Search for the cell housing the specified text and yield its [x, y] center coordinate. 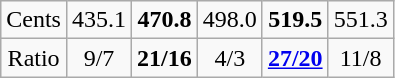
11/8 [360, 58]
498.0 [230, 20]
Ratio [34, 58]
470.8 [165, 20]
435.1 [98, 20]
4/3 [230, 58]
551.3 [360, 20]
9/7 [98, 58]
519.5 [295, 20]
27/20 [295, 58]
Cents [34, 20]
21/16 [165, 58]
